Return the (X, Y) coordinate for the center point of the cell that contains the specified text.  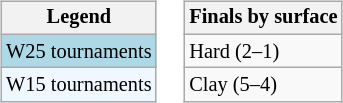
Clay (5–4) (263, 85)
Finals by surface (263, 18)
Legend (78, 18)
Hard (2–1) (263, 51)
W15 tournaments (78, 85)
W25 tournaments (78, 51)
